Detect which cell encompasses the target text, then output its (x, y) center coordinate. 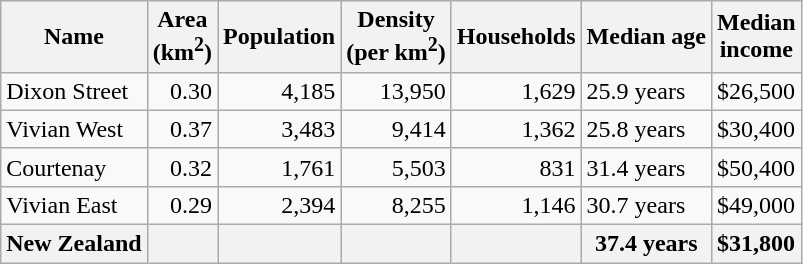
0.30 (182, 91)
25.9 years (646, 91)
Medianincome (756, 37)
0.32 (182, 167)
Area(km2) (182, 37)
9,414 (396, 129)
31.4 years (646, 167)
Dixon Street (74, 91)
5,503 (396, 167)
Density(per km2) (396, 37)
New Zealand (74, 244)
30.7 years (646, 205)
831 (516, 167)
$31,800 (756, 244)
37.4 years (646, 244)
$49,000 (756, 205)
Population (280, 37)
Vivian East (74, 205)
8,255 (396, 205)
1,761 (280, 167)
2,394 (280, 205)
4,185 (280, 91)
Households (516, 37)
25.8 years (646, 129)
Median age (646, 37)
Name (74, 37)
1,362 (516, 129)
Vivian West (74, 129)
0.29 (182, 205)
$26,500 (756, 91)
1,629 (516, 91)
3,483 (280, 129)
0.37 (182, 129)
Courtenay (74, 167)
13,950 (396, 91)
1,146 (516, 205)
$30,400 (756, 129)
$50,400 (756, 167)
